Pinpoint the cell where the given text exists, returning its (X, Y) midpoint coordinate. 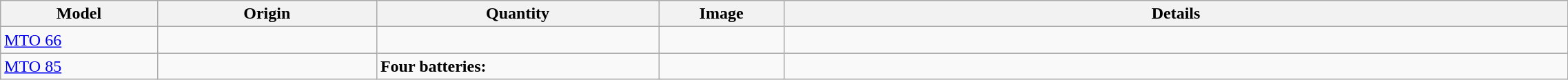
Quantity (517, 14)
Origin (267, 14)
MTO 85 (79, 66)
Image (722, 14)
Four batteries: (517, 66)
MTO 66 (79, 40)
Details (1176, 14)
Model (79, 14)
